Return [x, y] of the center of cell containing provided text 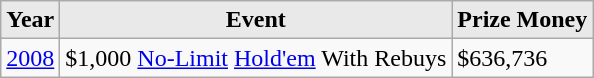
Year [30, 20]
Prize Money [522, 20]
Event [256, 20]
2008 [30, 58]
$636,736 [522, 58]
$1,000 No-Limit Hold'em With Rebuys [256, 58]
